Extract the [X, Y] coordinate from the center of the cell holding the provided text.  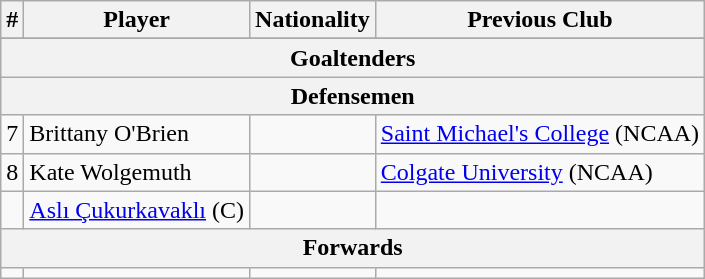
Defensemen [353, 96]
Aslı Çukurkavaklı (C) [137, 210]
8 [12, 172]
# [12, 20]
Nationality [313, 20]
Previous Club [540, 20]
Player [137, 20]
7 [12, 134]
Saint Michael's College (NCAA) [540, 134]
Goaltenders [353, 58]
Brittany O'Brien [137, 134]
Kate Wolgemuth [137, 172]
Forwards [353, 248]
Colgate University (NCAA) [540, 172]
